Return (x, y) of the center of cell containing provided text 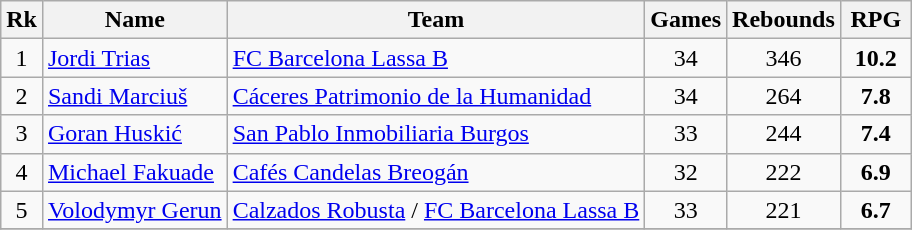
Calzados Robusta / FC Barcelona Lassa B (436, 210)
10.2 (876, 58)
Jordi Trias (134, 58)
Games (686, 20)
244 (784, 134)
2 (22, 96)
Rk (22, 20)
RPG (876, 20)
Name (134, 20)
Cáceres Patrimonio de la Humanidad (436, 96)
221 (784, 210)
264 (784, 96)
6.9 (876, 172)
Rebounds (784, 20)
Volodymyr Gerun (134, 210)
7.8 (876, 96)
222 (784, 172)
6.7 (876, 210)
32 (686, 172)
1 (22, 58)
Sandi Marciuš (134, 96)
346 (784, 58)
4 (22, 172)
Team (436, 20)
FC Barcelona Lassa B (436, 58)
7.4 (876, 134)
San Pablo Inmobiliaria Burgos (436, 134)
3 (22, 134)
Cafés Candelas Breogán (436, 172)
5 (22, 210)
Michael Fakuade (134, 172)
Goran Huskić (134, 134)
